For the text-containing cell, return its midpoint in [x, y] coordinate format. 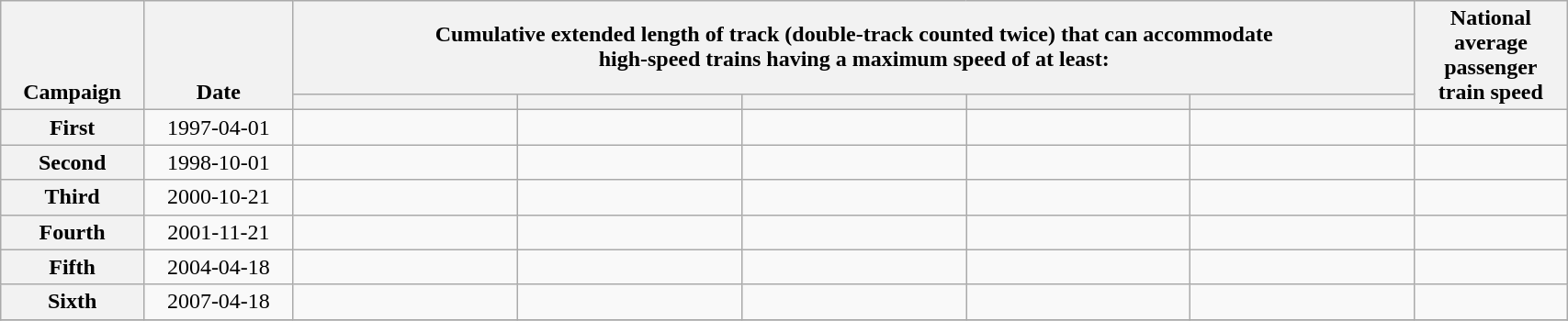
2000-10-21 [219, 197]
2001-11-21 [219, 232]
Date [219, 55]
Second [73, 162]
Cumulative extended length of track (double-track counted twice) that can accommodatehigh-speed trains having a maximum speed of at least: [854, 48]
First [73, 127]
1998-10-01 [219, 162]
Campaign [73, 55]
Sixth [73, 302]
2004-04-18 [219, 267]
2007-04-18 [219, 302]
1997-04-01 [219, 127]
Fifth [73, 267]
Nationalaveragepassengertrain speed [1491, 55]
Third [73, 197]
Fourth [73, 232]
